Scan for the cell matching the given text and deliver its [X, Y] coordinate at center. 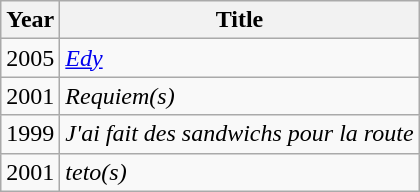
2005 [30, 58]
1999 [30, 134]
Title [240, 20]
Edy [240, 58]
Year [30, 20]
Requiem(s) [240, 96]
J'ai fait des sandwichs pour la route [240, 134]
teto(s) [240, 172]
